From the cell containing the given text, extract its center point as [X, Y] coordinate. 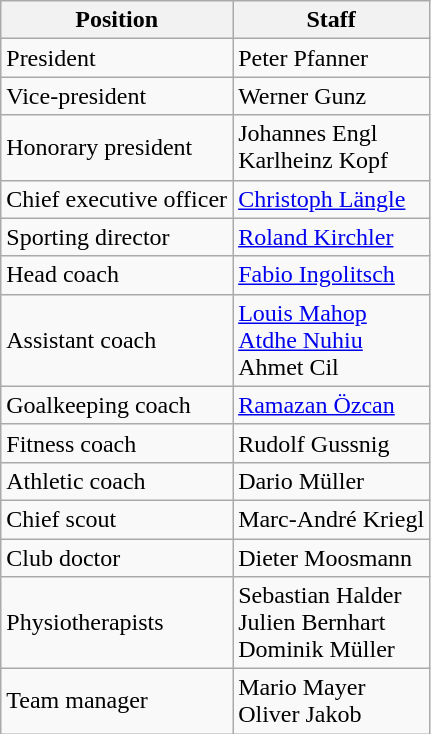
Johannes Engl Karlheinz Kopf [332, 148]
Assistant coach [117, 340]
Mario Mayer Oliver Jakob [332, 702]
Head coach [117, 275]
Werner Gunz [332, 96]
Honorary president [117, 148]
Peter Pfanner [332, 58]
Goalkeeping coach [117, 405]
Team manager [117, 702]
Position [117, 20]
Physiotherapists [117, 623]
Fabio Ingolitsch [332, 275]
Chief executive officer [117, 199]
Louis Mahop Atdhe Nuhiu Ahmet Cil [332, 340]
Chief scout [117, 519]
Christoph Längle [332, 199]
Club doctor [117, 557]
Dieter Moosmann [332, 557]
Fitness coach [117, 443]
President [117, 58]
Athletic coach [117, 481]
Dario Müller [332, 481]
Sebastian Halder Julien Bernhart Dominik Müller [332, 623]
Vice-president [117, 96]
Sporting director [117, 237]
Marc-André Kriegl [332, 519]
Roland Kirchler [332, 237]
Staff [332, 20]
Ramazan Özcan [332, 405]
Rudolf Gussnig [332, 443]
